Extract the [x, y] coordinate from the center of the cell holding the provided text.  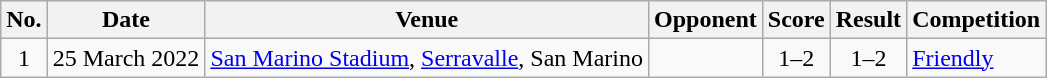
Competition [976, 20]
Friendly [976, 58]
1 [24, 58]
San Marino Stadium, Serravalle, San Marino [427, 58]
Venue [427, 20]
Result [868, 20]
Score [796, 20]
Date [126, 20]
Opponent [706, 20]
25 March 2022 [126, 58]
No. [24, 20]
